Capture the cell that displays the provided text and extract its (X, Y) central coordinate. 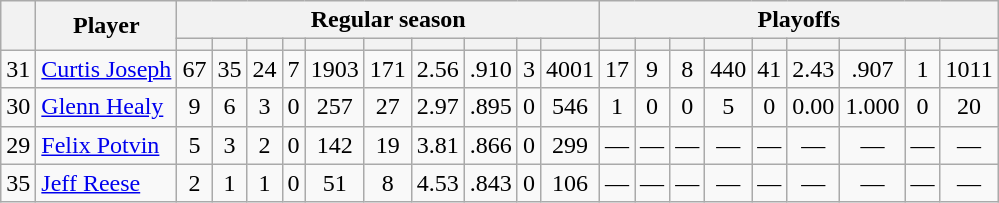
440 (728, 69)
.910 (490, 69)
7 (294, 69)
Glenn Healy (106, 107)
Regular season (388, 20)
.866 (490, 145)
2.97 (438, 107)
6 (230, 107)
257 (334, 107)
2.56 (438, 69)
1.000 (872, 107)
546 (570, 107)
19 (388, 145)
299 (570, 145)
106 (570, 183)
20 (969, 107)
171 (388, 69)
0.00 (814, 107)
27 (388, 107)
3.81 (438, 145)
17 (618, 69)
29 (18, 145)
2.43 (814, 69)
4001 (570, 69)
31 (18, 69)
.895 (490, 107)
Player (106, 26)
4.53 (438, 183)
30 (18, 107)
.907 (872, 69)
1903 (334, 69)
Jeff Reese (106, 183)
Playoffs (800, 20)
Curtis Joseph (106, 69)
51 (334, 183)
.843 (490, 183)
1011 (969, 69)
67 (194, 69)
41 (770, 69)
142 (334, 145)
Felix Potvin (106, 145)
24 (264, 69)
